Detect which cell encompasses the target text, then output its (x, y) center coordinate. 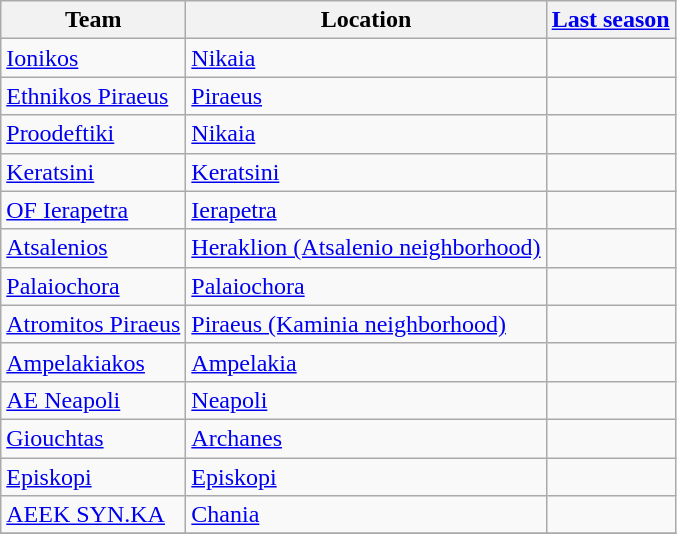
Chania (366, 515)
Ampelakia (366, 362)
Heraklion (Atsalenio neighborhood) (366, 248)
Atsalenios (94, 248)
Ampelakiakos (94, 362)
Proodeftiki (94, 134)
Piraeus (366, 96)
Neapoli (366, 400)
Location (366, 20)
Archanes (366, 438)
Atromitos Piraeus (94, 324)
Ierapetra (366, 210)
Giouchtas (94, 438)
Team (94, 20)
AE Neapoli (94, 400)
Last season (610, 20)
OF Ierapetra (94, 210)
AEEK SYN.KA (94, 515)
Ionikos (94, 58)
Piraeus (Kaminia neighborhood) (366, 324)
Ethnikos Piraeus (94, 96)
